Return the [x, y] coordinate for the center point of the cell that contains the specified text.  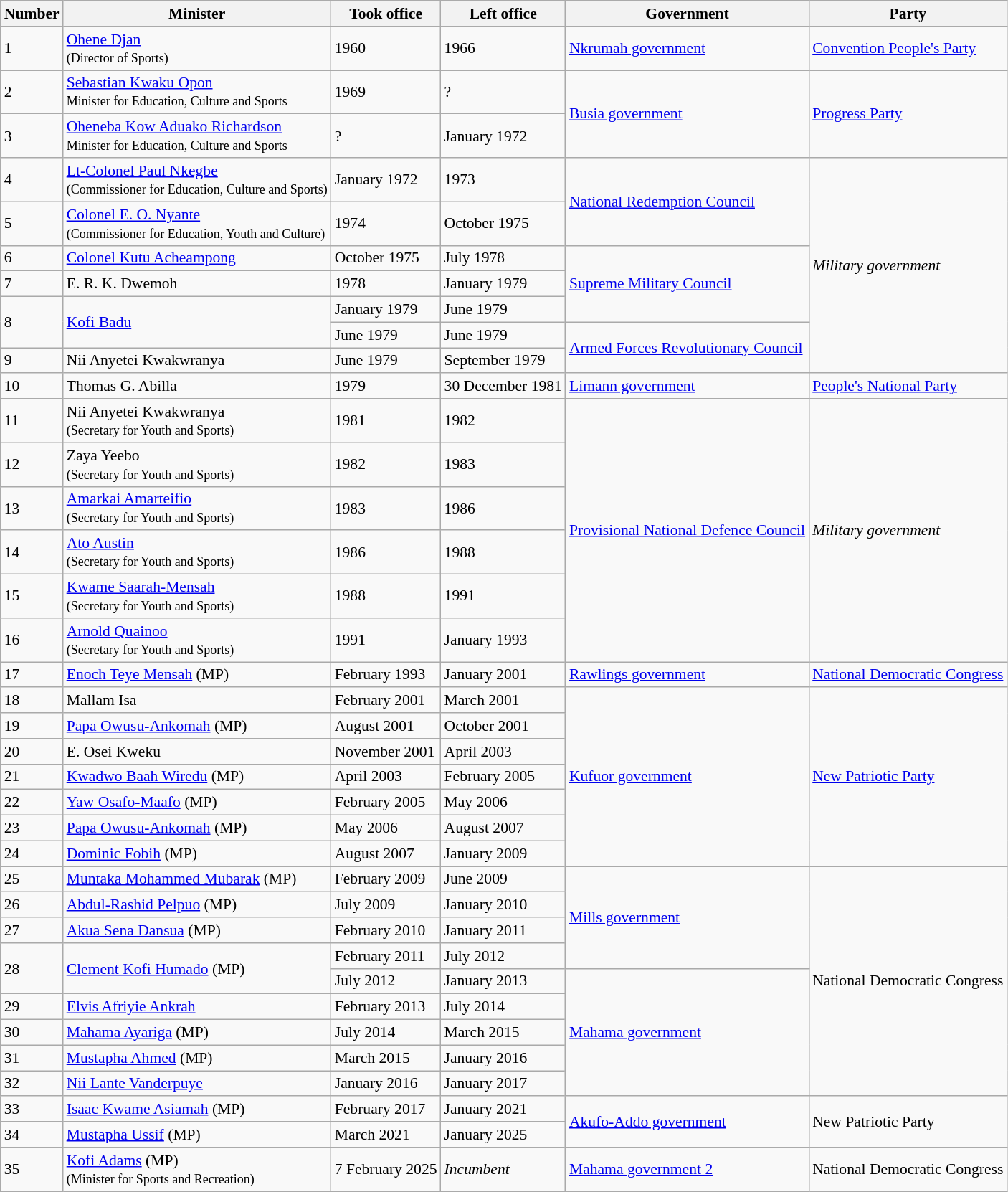
7 [32, 284]
February 2001 [386, 701]
1973 [503, 179]
1969 [386, 92]
Left office [503, 14]
Party [908, 14]
October 2001 [503, 726]
Clement Kofi Humado (MP) [197, 968]
1979 [386, 387]
Sebastian Kwaku OponMinister for Education, Culture and Sports [197, 92]
Kofi Adams (MP)(Minister for Sports and Recreation) [197, 1169]
January 2011 [503, 930]
Nii Anyetei Kwakwranya [197, 361]
Mustapha Ussif (MP) [197, 1135]
January 2025 [503, 1135]
1966 [503, 49]
September 1979 [503, 361]
February 2013 [386, 1007]
Colonel Kutu Acheampong [197, 258]
35 [32, 1169]
20 [32, 752]
30 [32, 1033]
January 1993 [503, 640]
10 [32, 387]
31 [32, 1058]
Oheneba Kow Aduako RichardsonMinister for Education, Culture and Sports [197, 136]
32 [32, 1084]
Colonel E. O. Nyante(Commissioner for Education, Youth and Culture) [197, 224]
Busia government [687, 114]
Mustapha Ahmed (MP) [197, 1058]
Kufuor government [687, 777]
Government [687, 14]
Progress Party [908, 114]
1978 [386, 284]
Nkrumah government [687, 49]
Akua Sena Dansua (MP) [197, 930]
Elvis Afriyie Ankrah [197, 1007]
1 [32, 49]
Mahama government 2 [687, 1169]
22 [32, 803]
14 [32, 552]
January 2013 [503, 981]
Akufo-Addo government [687, 1122]
Supreme Military Council [687, 284]
7 February 2025 [386, 1169]
February 1993 [386, 675]
June 2009 [503, 879]
8 [32, 323]
February 2011 [386, 956]
27 [32, 930]
28 [32, 968]
January 2009 [503, 853]
Dominic Fobih (MP) [197, 853]
January 2017 [503, 1084]
Yaw Osafo-Maafo (MP) [197, 803]
Kofi Badu [197, 323]
15 [32, 597]
29 [32, 1007]
February 2010 [386, 930]
11 [32, 420]
Isaac Kwame Asiamah (MP) [197, 1110]
17 [32, 675]
12 [32, 465]
Armed Forces Revolutionary Council [687, 347]
1974 [386, 224]
25 [32, 879]
Lt-Colonel Paul Nkegbe(Commissioner for Education, Culture and Sports) [197, 179]
National Redemption Council [687, 202]
18 [32, 701]
1960 [386, 49]
Ato Austin(Secretary for Youth and Sports) [197, 552]
13 [32, 508]
January 2021 [503, 1110]
Took office [386, 14]
6 [32, 258]
February 2017 [386, 1110]
Amarkai Amarteifio(Secretary for Youth and Sports) [197, 508]
Nii Anyetei Kwakwranya(Secretary for Youth and Sports) [197, 420]
24 [32, 853]
Incumbent [503, 1169]
9 [32, 361]
March 2001 [503, 701]
Rawlings government [687, 675]
July 2009 [386, 905]
January 2001 [503, 675]
26 [32, 905]
Number [32, 14]
July 1978 [503, 258]
Minister [197, 14]
Ohene Djan(Director of Sports) [197, 49]
Thomas G. Abilla [197, 387]
30 December 1981 [503, 387]
3 [32, 136]
5 [32, 224]
November 2001 [386, 752]
August 2001 [386, 726]
Provisional National Defence Council [687, 531]
Mallam Isa [197, 701]
16 [32, 640]
34 [32, 1135]
4 [32, 179]
Enoch Teye Mensah (MP) [197, 675]
19 [32, 726]
1981 [386, 420]
Muntaka Mohammed Mubarak (MP) [197, 879]
23 [32, 828]
Convention People's Party [908, 49]
33 [32, 1110]
Kwame Saarah-Mensah(Secretary for Youth and Sports) [197, 597]
Mahama government [687, 1032]
21 [32, 777]
2 [32, 92]
Mills government [687, 917]
E. Osei Kweku [197, 752]
Nii Lante Vanderpuye [197, 1084]
Limann government [687, 387]
E. R. K. Dwemoh [197, 284]
Zaya Yeebo(Secretary for Youth and Sports) [197, 465]
March 2021 [386, 1135]
Arnold Quainoo(Secretary for Youth and Sports) [197, 640]
Kwadwo Baah Wiredu (MP) [197, 777]
Abdul-Rashid Pelpuo (MP) [197, 905]
January 2010 [503, 905]
February 2009 [386, 879]
People's National Party [908, 387]
Mahama Ayariga (MP) [197, 1033]
